Return the [X, Y] coordinate for the center point of the cell that contains the specified text.  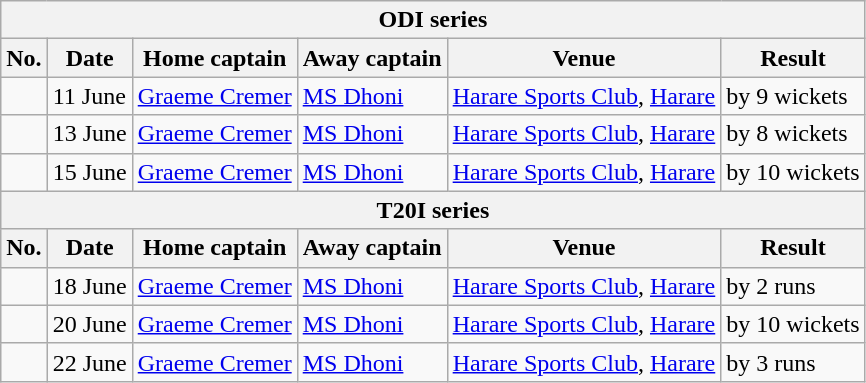
11 June [90, 96]
22 June [90, 362]
15 June [90, 172]
by 2 runs [793, 286]
by 3 runs [793, 362]
by 9 wickets [793, 96]
13 June [90, 134]
20 June [90, 324]
by 8 wickets [793, 134]
ODI series [433, 20]
18 June [90, 286]
T20I series [433, 210]
